Provide the (X, Y) coordinate of the cell's center where the given text is located.  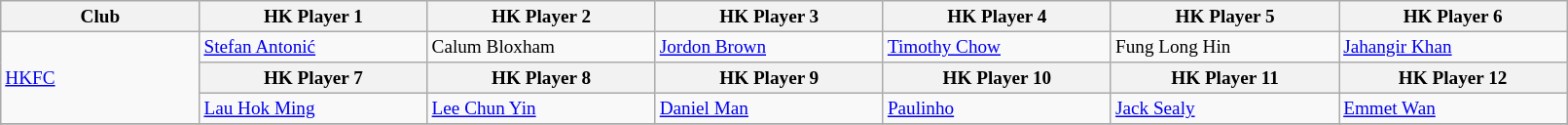
HK Player 2 (541, 17)
HK Player 1 (313, 17)
HK Player 11 (1224, 78)
Jordon Brown (769, 47)
Stefan Antonić (313, 47)
HK Player 3 (769, 17)
HK Player 12 (1453, 78)
HK Player 10 (997, 78)
HK Player 4 (997, 17)
Jack Sealy (1224, 108)
HK Player 7 (313, 78)
Lau Hok Ming (313, 108)
Club (100, 17)
Emmet Wan (1453, 108)
Lee Chun Yin (541, 108)
HK Player 5 (1224, 17)
Timothy Chow (997, 47)
Calum Bloxham (541, 47)
Daniel Man (769, 108)
HKFC (100, 78)
Fung Long Hin (1224, 47)
HK Player 6 (1453, 17)
Paulinho (997, 108)
HK Player 8 (541, 78)
Jahangir Khan (1453, 47)
HK Player 9 (769, 78)
